Pinpoint the cell where the given text exists, returning its (x, y) midpoint coordinate. 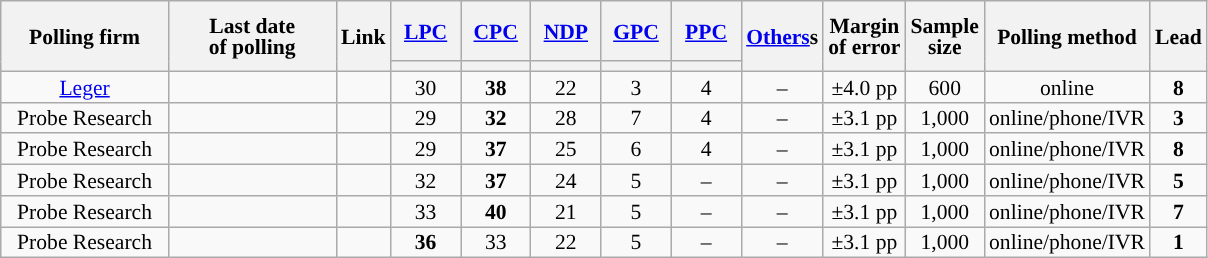
Lead (1178, 36)
Samplesize (945, 36)
Marginof error (864, 36)
1 (1178, 242)
Polling method (1067, 36)
±4.0 pp (864, 86)
CPC (496, 31)
Link (364, 36)
28 (566, 118)
GPC (636, 31)
PPC (706, 31)
25 (566, 150)
6 (636, 150)
40 (496, 212)
21 (566, 212)
NDP (566, 31)
online (1067, 86)
38 (496, 86)
Otherss (782, 36)
LPC (426, 31)
24 (566, 180)
Polling firm (85, 36)
36 (426, 242)
Last dateof polling (252, 36)
600 (945, 86)
Leger (85, 86)
30 (426, 86)
